Extract the (X, Y) coordinate from the center of the cell holding the provided text.  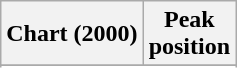
Chart (2000) (72, 34)
Peakposition (189, 34)
